Determine the [x, y] coordinate at the center of the cell enclosing the given text.  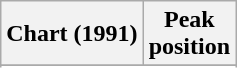
Chart (1991) [72, 34]
Peakposition [189, 34]
